Scan for the cell matching the given text and deliver its [X, Y] coordinate at center. 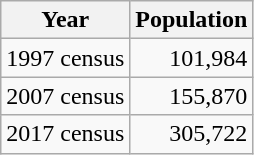
101,984 [192, 58]
Population [192, 20]
305,722 [192, 134]
Year [66, 20]
1997 census [66, 58]
2007 census [66, 96]
155,870 [192, 96]
2017 census [66, 134]
